Find where the given text appears and provide that cell's center as [x, y] coordinate. 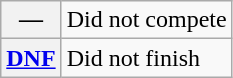
— [31, 20]
Did not finish [146, 58]
Did not compete [146, 20]
DNF [31, 58]
